For the text-containing cell, return its midpoint in (x, y) coordinate format. 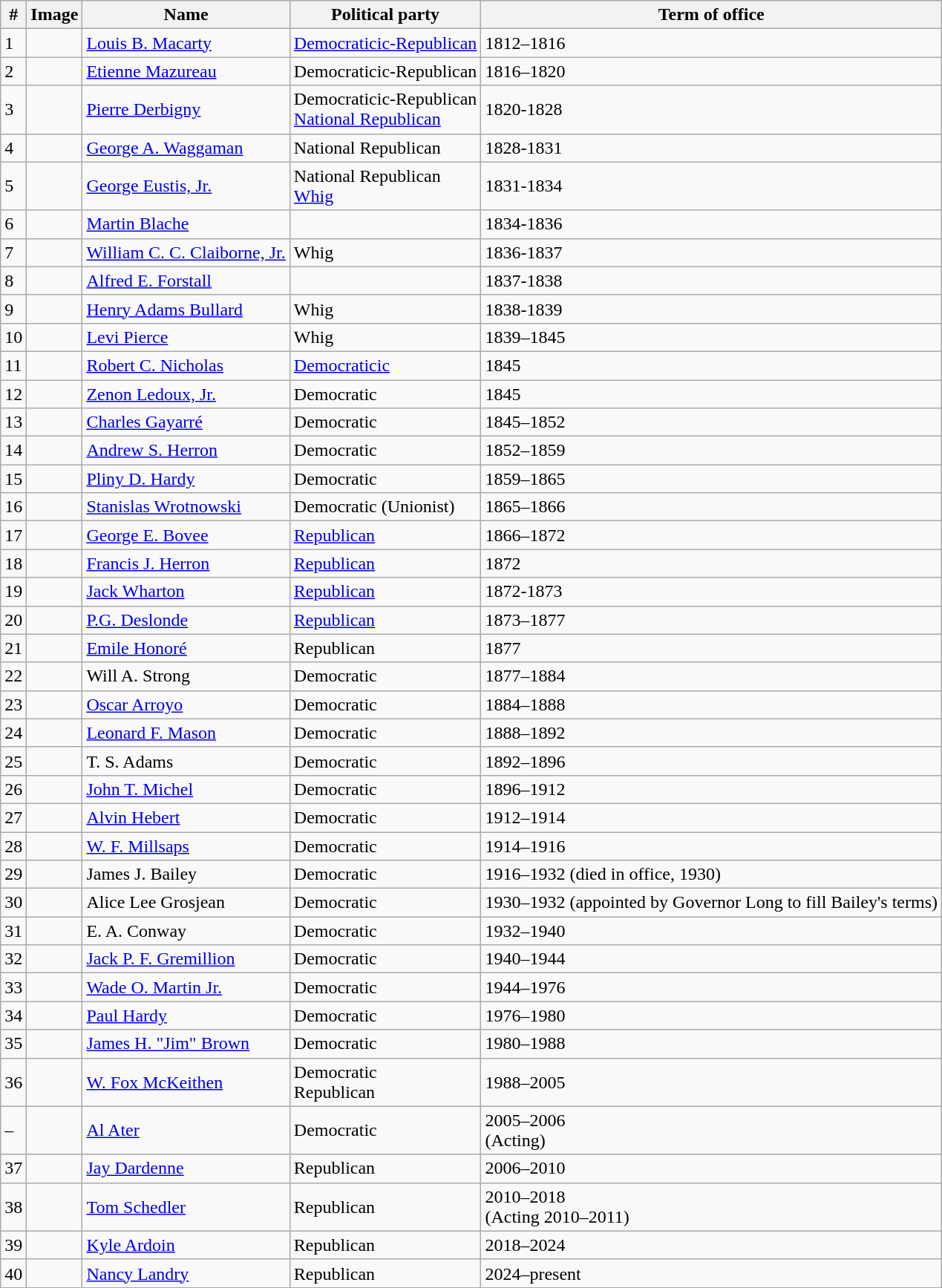
George Eustis, Jr. (186, 186)
Image (55, 15)
Martin Blache (186, 224)
1873–1877 (711, 620)
Charles Gayarré (186, 422)
23 (13, 705)
Democratic (Unionist) (385, 507)
5 (13, 186)
Robert C. Nicholas (186, 365)
1852–1859 (711, 451)
1888–1892 (711, 733)
Zenon Ledoux, Jr. (186, 394)
1988–2005 (711, 1082)
Etienne Mazureau (186, 71)
W. F. Millsaps (186, 846)
1866–1872 (711, 535)
40 (13, 1273)
1839–1845 (711, 337)
3 (13, 110)
2024–present (711, 1273)
1865–1866 (711, 507)
E. A. Conway (186, 931)
Oscar Arroyo (186, 705)
1820-1828 (711, 110)
Alvin Hebert (186, 817)
1859–1865 (711, 479)
Al Ater (186, 1130)
12 (13, 394)
38 (13, 1207)
James H. "Jim" Brown (186, 1044)
13 (13, 422)
1877–1884 (711, 676)
Term of office (711, 15)
1834-1836 (711, 224)
1816–1820 (711, 71)
37 (13, 1168)
1831-1834 (711, 186)
National RepublicanWhig (385, 186)
10 (13, 337)
Louis B. Macarty (186, 43)
4 (13, 148)
22 (13, 676)
30 (13, 903)
14 (13, 451)
19 (13, 592)
Democraticic (385, 365)
1872-1873 (711, 592)
Pierre Derbigny (186, 110)
# (13, 15)
Kyle Ardoin (186, 1245)
Nancy Landry (186, 1273)
Francis J. Herron (186, 563)
31 (13, 931)
9 (13, 309)
Will A. Strong (186, 676)
1980–1988 (711, 1044)
Jay Dardenne (186, 1168)
1912–1914 (711, 817)
1 (13, 43)
W. Fox McKeithen (186, 1082)
1837-1838 (711, 281)
Andrew S. Herron (186, 451)
1812–1816 (711, 43)
2018–2024 (711, 1245)
33 (13, 987)
2005–2006(Acting) (711, 1130)
26 (13, 789)
1828-1831 (711, 148)
2010–2018(Acting 2010–2011) (711, 1207)
Emile Honoré (186, 648)
Name (186, 15)
George E. Bovee (186, 535)
Levi Pierce (186, 337)
6 (13, 224)
James J. Bailey (186, 875)
Wade O. Martin Jr. (186, 987)
DemocraticRepublican (385, 1082)
21 (13, 648)
36 (13, 1082)
7 (13, 252)
P.G. Deslonde (186, 620)
George A. Waggaman (186, 148)
Stanislas Wrotnowski (186, 507)
1877 (711, 648)
2006–2010 (711, 1168)
1896–1912 (711, 789)
34 (13, 1016)
16 (13, 507)
1916–1932 (died in office, 1930) (711, 875)
35 (13, 1044)
1930–1932 (appointed by Governor Long to fill Bailey's terms) (711, 903)
1884–1888 (711, 705)
William C. C. Claiborne, Jr. (186, 252)
1976–1980 (711, 1016)
Democraticic-RepublicanNational Republican (385, 110)
1914–1916 (711, 846)
39 (13, 1245)
29 (13, 875)
1836-1837 (711, 252)
1944–1976 (711, 987)
Paul Hardy (186, 1016)
1892–1896 (711, 761)
Jack Wharton (186, 592)
National Republican (385, 148)
27 (13, 817)
1940–1944 (711, 959)
25 (13, 761)
Pliny D. Hardy (186, 479)
11 (13, 365)
1845–1852 (711, 422)
18 (13, 563)
1838-1839 (711, 309)
Tom Schedler (186, 1207)
Jack P. F. Gremillion (186, 959)
32 (13, 959)
Leonard F. Mason (186, 733)
Political party (385, 15)
2 (13, 71)
John T. Michel (186, 789)
Alice Lee Grosjean (186, 903)
Henry Adams Bullard (186, 309)
28 (13, 846)
17 (13, 535)
8 (13, 281)
1872 (711, 563)
15 (13, 479)
24 (13, 733)
20 (13, 620)
T. S. Adams (186, 761)
Alfred E. Forstall (186, 281)
– (13, 1130)
1932–1940 (711, 931)
